Determine the (X, Y) coordinate at the center of the cell enclosing the given text.  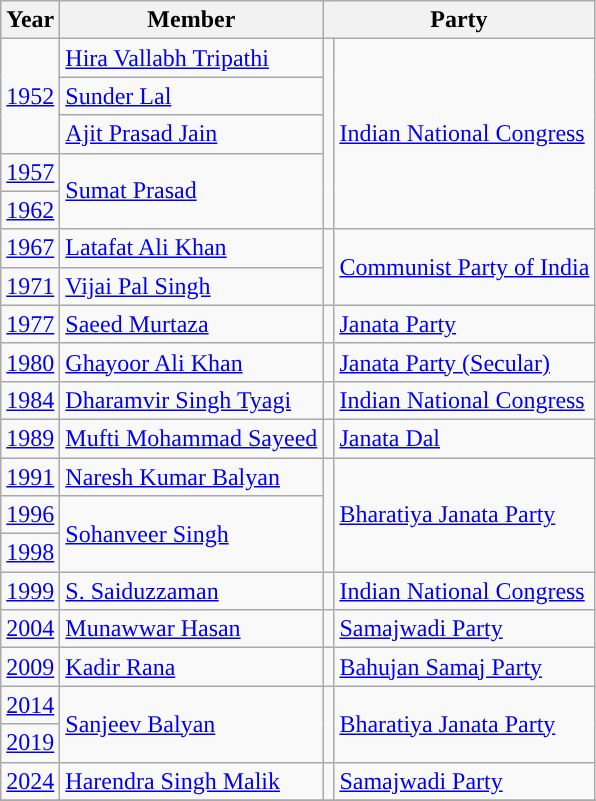
1980 (30, 362)
1991 (30, 477)
1989 (30, 438)
1998 (30, 553)
Harendra Singh Malik (192, 781)
Naresh Kumar Balyan (192, 477)
Sohanveer Singh (192, 534)
Dharamvir Singh Tyagi (192, 400)
Saeed Murtaza (192, 324)
2019 (30, 743)
Year (30, 20)
Sunder Lal (192, 96)
1952 (30, 96)
1999 (30, 591)
1984 (30, 400)
2009 (30, 667)
1977 (30, 324)
Kadir Rana (192, 667)
2004 (30, 629)
2014 (30, 705)
Ajit Prasad Jain (192, 134)
1971 (30, 286)
Hira Vallabh Tripathi (192, 58)
Communist Party of India (464, 267)
Party (459, 20)
S. Saiduzzaman (192, 591)
Bahujan Samaj Party (464, 667)
1967 (30, 248)
1996 (30, 515)
Sumat Prasad (192, 191)
Vijai Pal Singh (192, 286)
Member (192, 20)
Janata Party (464, 324)
1957 (30, 172)
Latafat Ali Khan (192, 248)
Janata Party (Secular) (464, 362)
Munawwar Hasan (192, 629)
2024 (30, 781)
Ghayoor Ali Khan (192, 362)
Sanjeev Balyan (192, 724)
1962 (30, 210)
Mufti Mohammad Sayeed (192, 438)
Janata Dal (464, 438)
